Output the (X, Y) coordinate of the center of the cell containing the given text.  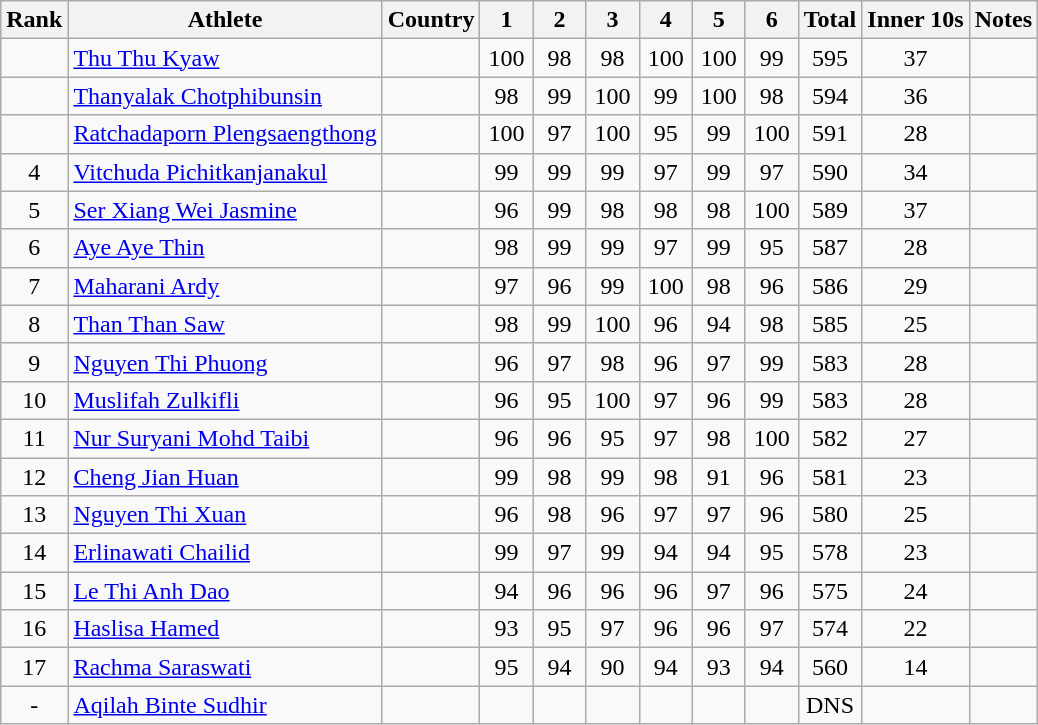
Notes (1003, 20)
560 (830, 667)
Than Than Saw (225, 324)
586 (830, 286)
Inner 10s (916, 20)
17 (34, 667)
29 (916, 286)
1 (506, 20)
Athlete (225, 20)
15 (34, 591)
Erlinawati Chailid (225, 553)
Nur Suryani Mohd Taibi (225, 438)
22 (916, 629)
590 (830, 172)
8 (34, 324)
574 (830, 629)
Le Thi Anh Dao (225, 591)
Thu Thu Kyaw (225, 58)
Haslisa Hamed (225, 629)
Vitchuda Pichitkanjanakul (225, 172)
16 (34, 629)
7 (34, 286)
582 (830, 438)
Ratchadaporn Plengsaengthong (225, 134)
11 (34, 438)
Muslifah Zulkifli (225, 400)
578 (830, 553)
12 (34, 477)
580 (830, 515)
Rank (34, 20)
Nguyen Thi Phuong (225, 362)
Total (830, 20)
589 (830, 210)
34 (916, 172)
36 (916, 96)
DNS (830, 705)
27 (916, 438)
581 (830, 477)
Maharani Ardy (225, 286)
Thanyalak Chotphibunsin (225, 96)
13 (34, 515)
Country (431, 20)
594 (830, 96)
Ser Xiang Wei Jasmine (225, 210)
90 (612, 667)
Rachma Saraswati (225, 667)
- (34, 705)
9 (34, 362)
585 (830, 324)
575 (830, 591)
Nguyen Thi Xuan (225, 515)
24 (916, 591)
587 (830, 248)
595 (830, 58)
10 (34, 400)
Cheng Jian Huan (225, 477)
Aye Aye Thin (225, 248)
91 (718, 477)
Aqilah Binte Sudhir (225, 705)
3 (612, 20)
2 (560, 20)
591 (830, 134)
